For the text-containing cell, return its midpoint in [X, Y] coordinate format. 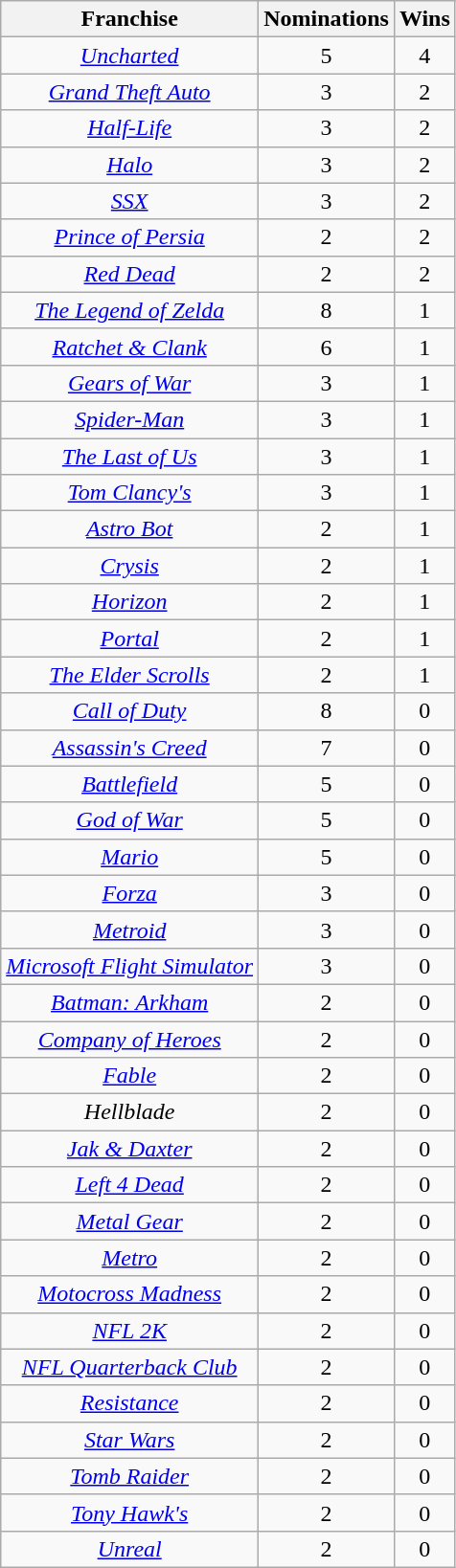
Motocross Madness [130, 1294]
Microsoft Flight Simulator [130, 966]
7 [327, 748]
Nominations [327, 19]
Uncharted [130, 56]
Wins [424, 19]
Company of Heroes [130, 1039]
Assassin's Creed [130, 748]
Portal [130, 638]
Mario [130, 857]
Spider-Man [130, 419]
Prince of Persia [130, 237]
The Elder Scrolls [130, 675]
Hellblade [130, 1112]
Grand Theft Auto [130, 92]
Horizon [130, 602]
Gears of War [130, 383]
Call of Duty [130, 711]
Resistance [130, 1403]
Star Wars [130, 1440]
Batman: Arkham [130, 1002]
Battlefield [130, 784]
NFL Quarterback Club [130, 1367]
Franchise [130, 19]
Fable [130, 1076]
Jak & Daxter [130, 1149]
6 [327, 347]
Metal Gear [130, 1221]
SSX [130, 201]
The Legend of Zelda [130, 310]
Tony Hawk's [130, 1512]
God of War [130, 820]
Unreal [130, 1549]
Tomb Raider [130, 1476]
4 [424, 56]
The Last of Us [130, 457]
Astro Bot [130, 529]
Left 4 Dead [130, 1185]
Crysis [130, 566]
Red Dead [130, 274]
Ratchet & Clank [130, 347]
Half-Life [130, 128]
Forza [130, 893]
NFL 2K [130, 1331]
Tom Clancy's [130, 493]
Metroid [130, 930]
Halo [130, 165]
Metro [130, 1258]
